Determine the (X, Y) coordinate at the center of the cell enclosing the given text.  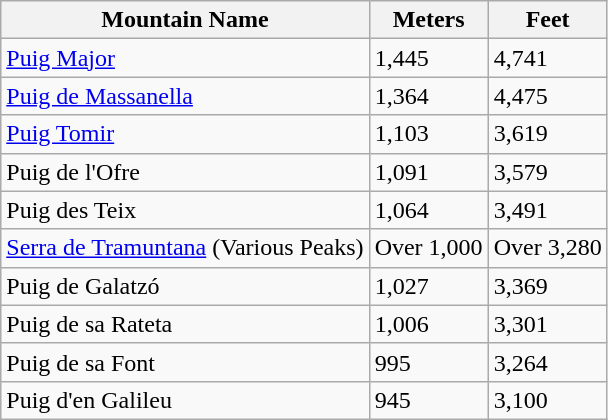
995 (428, 362)
3,100 (548, 400)
3,369 (548, 286)
945 (428, 400)
3,619 (548, 134)
Puig Tomir (185, 134)
Puig de Massanella (185, 96)
1,364 (428, 96)
Puig de Galatzó (185, 286)
Puig de sa Font (185, 362)
Puig d'en Galileu (185, 400)
3,491 (548, 210)
Serra de Tramuntana (Various Peaks) (185, 248)
4,741 (548, 58)
1,006 (428, 324)
1,103 (428, 134)
Mountain Name (185, 20)
Over 3,280 (548, 248)
1,064 (428, 210)
3,264 (548, 362)
4,475 (548, 96)
Feet (548, 20)
Puig des Teix (185, 210)
Puig Major (185, 58)
1,027 (428, 286)
3,579 (548, 172)
Puig de sa Rateta (185, 324)
Over 1,000 (428, 248)
Meters (428, 20)
1,445 (428, 58)
1,091 (428, 172)
3,301 (548, 324)
Puig de l'Ofre (185, 172)
